Capture the cell that displays the provided text and extract its (x, y) central coordinate. 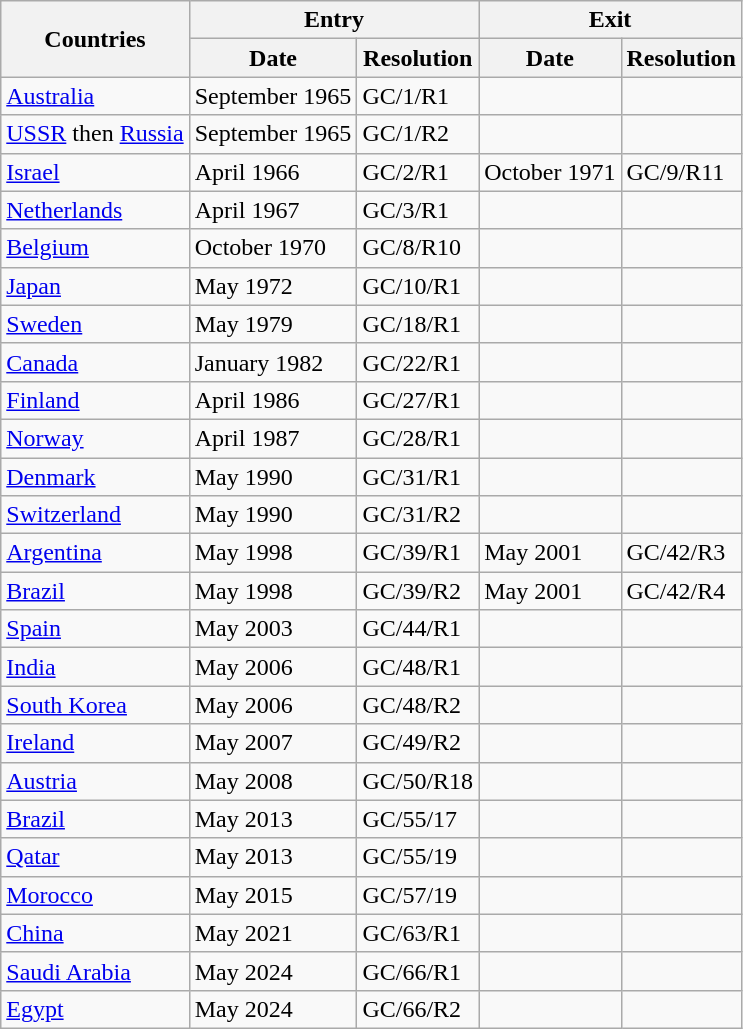
GC/66/R2 (418, 1009)
Qatar (95, 857)
Countries (95, 39)
GC/18/R1 (418, 324)
Exit (610, 20)
Finland (95, 400)
GC/50/R18 (418, 781)
Morocco (95, 895)
GC/48/R1 (418, 667)
Ireland (95, 743)
Entry (334, 20)
GC/8/R10 (418, 248)
Sweden (95, 324)
January 1982 (273, 362)
Spain (95, 629)
GC/22/R1 (418, 362)
Argentina (95, 553)
South Korea (95, 705)
GC/55/17 (418, 819)
GC/31/R1 (418, 477)
India (95, 667)
GC/44/R1 (418, 629)
April 1966 (273, 172)
Australia (95, 96)
May 2007 (273, 743)
May 2008 (273, 781)
Israel (95, 172)
GC/39/R1 (418, 553)
China (95, 933)
Egypt (95, 1009)
GC/27/R1 (418, 400)
GC/55/19 (418, 857)
Switzerland (95, 515)
GC/66/R1 (418, 971)
GC/31/R2 (418, 515)
Belgium (95, 248)
April 1986 (273, 400)
April 1967 (273, 210)
May 2021 (273, 933)
GC/39/R2 (418, 591)
Austria (95, 781)
USSR then Russia (95, 134)
GC/57/19 (418, 895)
May 2015 (273, 895)
GC/42/R4 (681, 591)
May 2003 (273, 629)
Japan (95, 286)
Canada (95, 362)
May 1972 (273, 286)
GC/9/R11 (681, 172)
April 1987 (273, 438)
Denmark (95, 477)
GC/10/R1 (418, 286)
GC/49/R2 (418, 743)
GC/2/R1 (418, 172)
GC/1/R2 (418, 134)
GC/1/R1 (418, 96)
GC/28/R1 (418, 438)
GC/48/R2 (418, 705)
GC/3/R1 (418, 210)
Saudi Arabia (95, 971)
Netherlands (95, 210)
October 1970 (273, 248)
GC/63/R1 (418, 933)
GC/42/R3 (681, 553)
October 1971 (550, 172)
Norway (95, 438)
May 1979 (273, 324)
